Return the (X, Y) coordinate for the center point of the cell that contains the specified text.  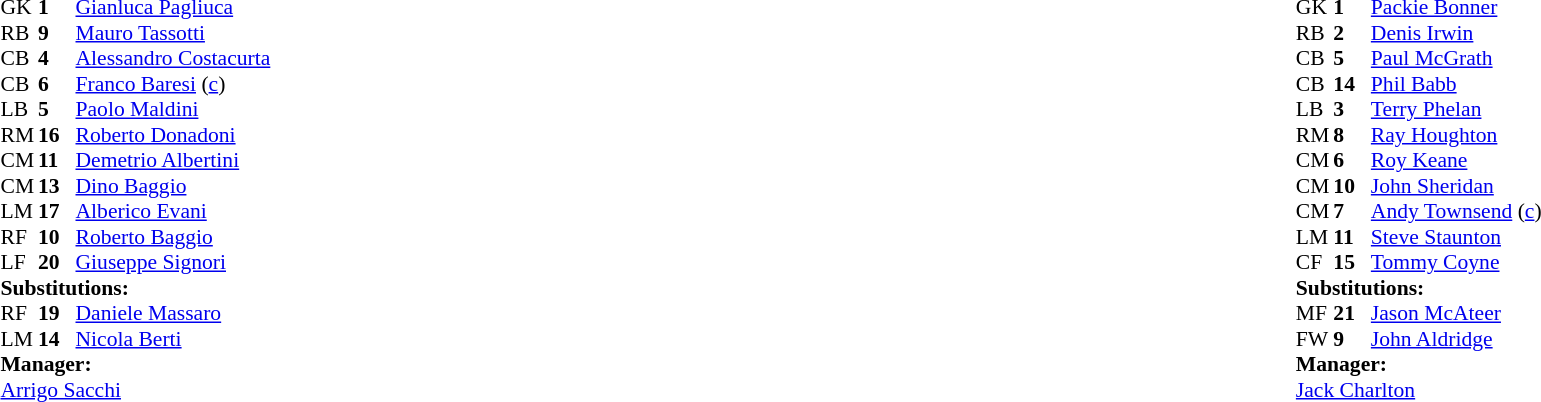
21 (1352, 313)
Giuseppe Signori (174, 263)
3 (1352, 109)
LF (19, 263)
19 (57, 313)
Nicola Berti (174, 339)
8 (1352, 135)
Demetrio Albertini (174, 161)
Roberto Donadoni (174, 135)
Manager: (135, 365)
Substitutions: (135, 288)
FW (1315, 339)
MF (1315, 313)
Paolo Maldini (174, 109)
Franco Baresi (c) (174, 84)
2 (1352, 33)
Alberico Evani (174, 211)
7 (1352, 211)
16 (57, 135)
Alessandro Costacurta (174, 59)
Roberto Baggio (174, 237)
15 (1352, 263)
Mauro Tassotti (174, 33)
Daniele Massaro (174, 313)
Dino Baggio (174, 186)
4 (57, 59)
13 (57, 186)
CF (1315, 263)
17 (57, 211)
20 (57, 263)
